Provide the (X, Y) coordinate of the cell's center where the given text is located.  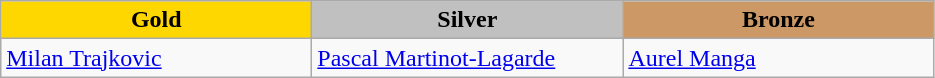
Aurel Manga (778, 58)
Bronze (778, 20)
Pascal Martinot-Lagarde (468, 58)
Silver (468, 20)
Milan Trajkovic (156, 58)
Gold (156, 20)
